For the text-containing cell, return its midpoint in [x, y] coordinate format. 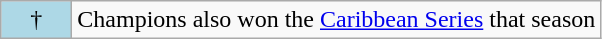
† [36, 20]
Champions also won the Caribbean Series that season [336, 20]
